Return the [X, Y] coordinate for the center point of the cell that contains the specified text.  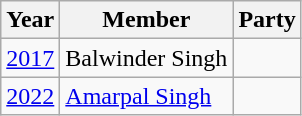
Year [30, 20]
2017 [30, 58]
Amarpal Singh [146, 96]
2022 [30, 96]
Party [267, 20]
Member [146, 20]
Balwinder Singh [146, 58]
